From the cell containing the given text, extract its center point as [x, y] coordinate. 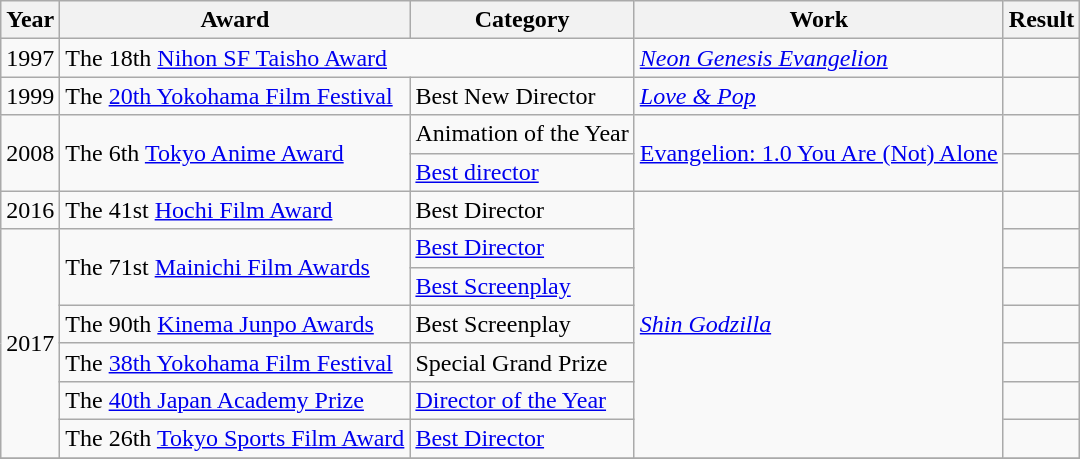
Best director [522, 172]
Neon Genesis Evangelion [818, 58]
The 41st Hochi Film Award [235, 210]
1997 [30, 58]
Award [235, 20]
Best New Director [522, 96]
Special Grand Prize [522, 362]
Love & Pop [818, 96]
Result [1041, 20]
2016 [30, 210]
The 20th Yokohama Film Festival [235, 96]
2017 [30, 343]
Shin Godzilla [818, 324]
1999 [30, 96]
The 18th Nihon SF Taisho Award [347, 58]
The 40th Japan Academy Prize [235, 400]
Year [30, 20]
The 6th Tokyo Anime Award [235, 153]
The 38th Yokohama Film Festival [235, 362]
Director of the Year [522, 400]
Work [818, 20]
Category [522, 20]
The 90th Kinema Junpo Awards [235, 324]
The 71st Mainichi Film Awards [235, 267]
The 26th Tokyo Sports Film Award [235, 438]
2008 [30, 153]
Evangelion: 1.0 You Are (Not) Alone [818, 153]
Animation of the Year [522, 134]
